For the text-containing cell, return its midpoint in (X, Y) coordinate format. 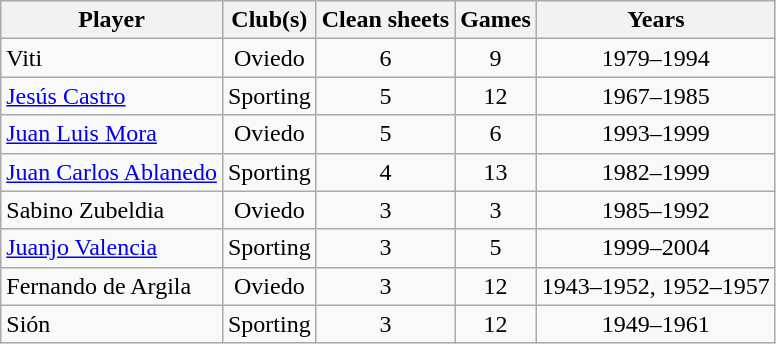
1982–1999 (656, 172)
Juan Carlos Ablanedo (112, 172)
13 (496, 172)
Juanjo Valencia (112, 248)
Sabino Zubeldia (112, 210)
Viti (112, 58)
1985–1992 (656, 210)
1949–1961 (656, 324)
Years (656, 20)
Games (496, 20)
Club(s) (269, 20)
Player (112, 20)
Clean sheets (385, 20)
4 (385, 172)
1967–1985 (656, 96)
Fernando de Argila (112, 286)
1943–1952, 1952–1957 (656, 286)
1999–2004 (656, 248)
Sión (112, 324)
9 (496, 58)
Jesús Castro (112, 96)
1979–1994 (656, 58)
Juan Luis Mora (112, 134)
1993–1999 (656, 134)
